Capture the cell that displays the provided text and extract its (x, y) central coordinate. 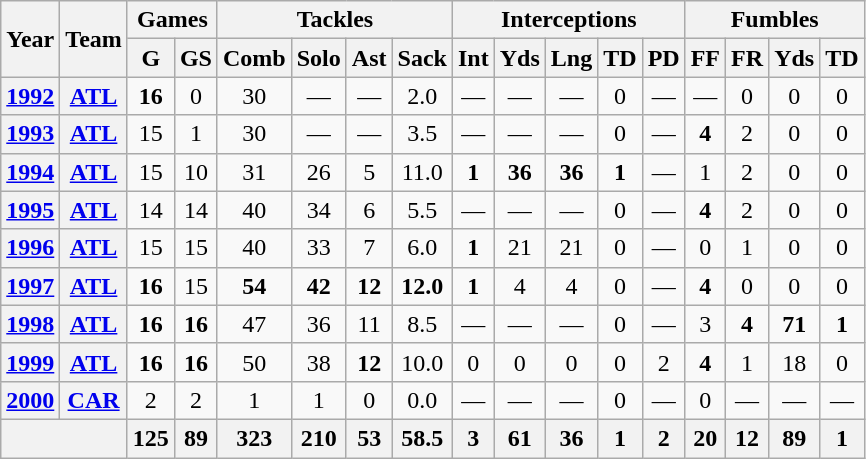
1992 (30, 96)
12.0 (422, 286)
FR (748, 58)
5 (369, 172)
FF (705, 58)
38 (318, 362)
58.5 (422, 438)
71 (794, 324)
1997 (30, 286)
125 (150, 438)
Games (172, 20)
6 (369, 210)
Fumbles (774, 20)
54 (254, 286)
Tackles (334, 20)
2.0 (422, 96)
323 (254, 438)
10.0 (422, 362)
11 (369, 324)
1993 (30, 134)
2000 (30, 400)
1996 (30, 248)
1994 (30, 172)
0.0 (422, 400)
53 (369, 438)
1995 (30, 210)
7 (369, 248)
Sack (422, 58)
Team (94, 39)
G (150, 58)
8.5 (422, 324)
Interceptions (568, 20)
PD (664, 58)
26 (318, 172)
5.5 (422, 210)
11.0 (422, 172)
GS (196, 58)
1998 (30, 324)
Solo (318, 58)
34 (318, 210)
210 (318, 438)
10 (196, 172)
Lng (571, 58)
Int (473, 58)
Ast (369, 58)
61 (520, 438)
CAR (94, 400)
20 (705, 438)
50 (254, 362)
1999 (30, 362)
Comb (254, 58)
42 (318, 286)
6.0 (422, 248)
18 (794, 362)
33 (318, 248)
3.5 (422, 134)
47 (254, 324)
31 (254, 172)
Year (30, 39)
